Pinpoint the cell where the given text exists, returning its (x, y) midpoint coordinate. 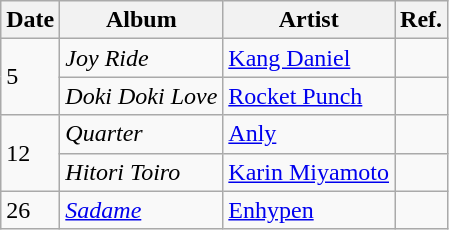
12 (30, 153)
Anly (309, 134)
5 (30, 77)
Artist (309, 20)
Date (30, 20)
Karin Miyamoto (309, 172)
Joy Ride (142, 58)
Quarter (142, 134)
Rocket Punch (309, 96)
Ref. (422, 20)
Doki Doki Love (142, 96)
Hitori Toiro (142, 172)
Kang Daniel (309, 58)
Album (142, 20)
Sadame (142, 210)
Enhypen (309, 210)
26 (30, 210)
